Provide the [X, Y] coordinate of the cell's center where the given text is located.  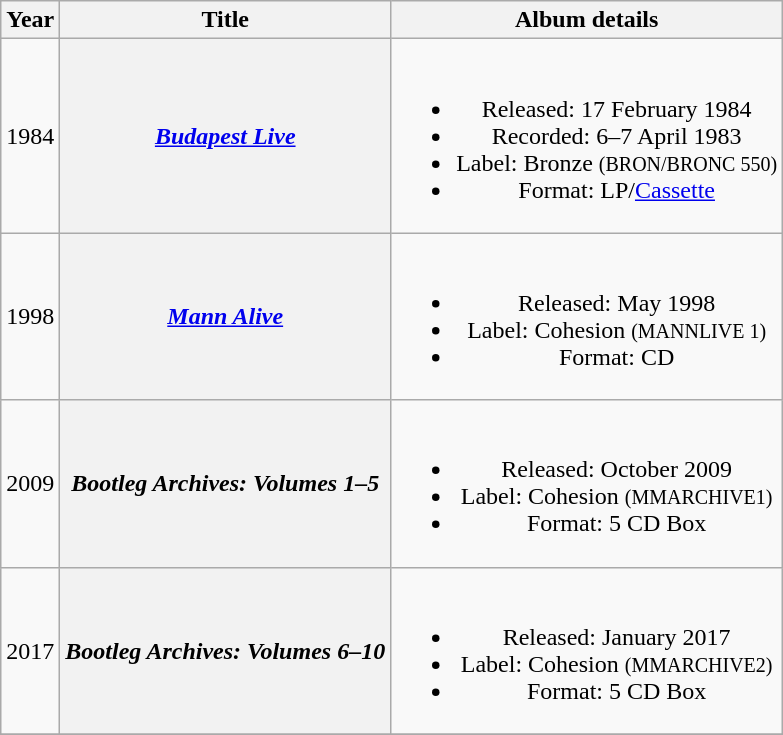
Bootleg Archives: Volumes 1–5 [226, 484]
Released: 17 February 1984Recorded: 6–7 April 1983Label: Bronze (BRON/BRONC 550)Format: LP/Cassette [587, 136]
1984 [30, 136]
1998 [30, 316]
Budapest Live [226, 136]
Year [30, 20]
Bootleg Archives: Volumes 6–10 [226, 650]
Released: January 2017Label: Cohesion (MMARCHIVE2)Format: 5 CD Box [587, 650]
2009 [30, 484]
Released: May 1998Label: Cohesion (MANNLIVE 1)Format: CD [587, 316]
Released: October 2009Label: Cohesion (MMARCHIVE1)Format: 5 CD Box [587, 484]
2017 [30, 650]
Mann Alive [226, 316]
Title [226, 20]
Album details [587, 20]
